Search for the cell housing the specified text and yield its (X, Y) center coordinate. 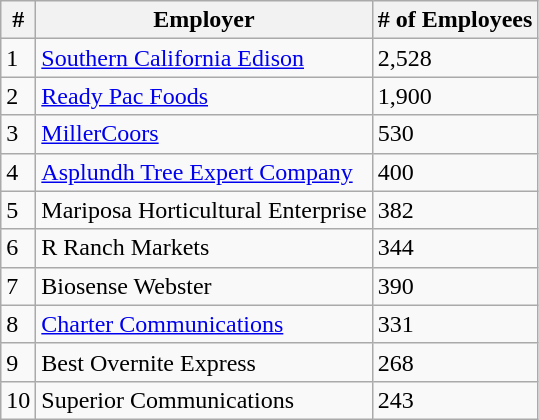
344 (455, 248)
9 (18, 362)
MillerCoors (204, 134)
Biosense Webster (204, 286)
382 (455, 210)
10 (18, 400)
243 (455, 400)
R Ranch Markets (204, 248)
331 (455, 324)
Southern California Edison (204, 58)
2 (18, 96)
4 (18, 172)
400 (455, 172)
Superior Communications (204, 400)
268 (455, 362)
8 (18, 324)
Asplundh Tree Expert Company (204, 172)
1,900 (455, 96)
1 (18, 58)
390 (455, 286)
Best Overnite Express (204, 362)
5 (18, 210)
Charter Communications (204, 324)
Mariposa Horticultural Enterprise (204, 210)
2,528 (455, 58)
Ready Pac Foods (204, 96)
530 (455, 134)
6 (18, 248)
Employer (204, 20)
3 (18, 134)
# (18, 20)
7 (18, 286)
# of Employees (455, 20)
